Find where the given text appears and provide that cell's center as [x, y] coordinate. 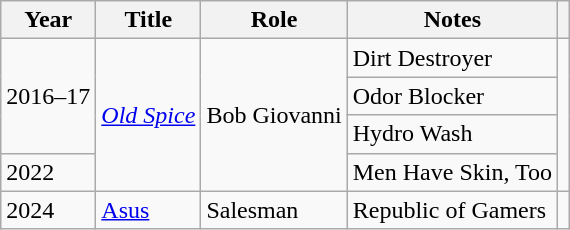
Salesman [274, 210]
Asus [148, 210]
2022 [48, 172]
2024 [48, 210]
Dirt Destroyer [452, 58]
Notes [452, 20]
Hydro Wash [452, 134]
Old Spice [148, 115]
Men Have Skin, Too [452, 172]
Bob Giovanni [274, 115]
2016–17 [48, 96]
Year [48, 20]
Odor Blocker [452, 96]
Role [274, 20]
Republic of Gamers [452, 210]
Title [148, 20]
